Identify which cell holds the provided text, then report its [X, Y] central coordinate. 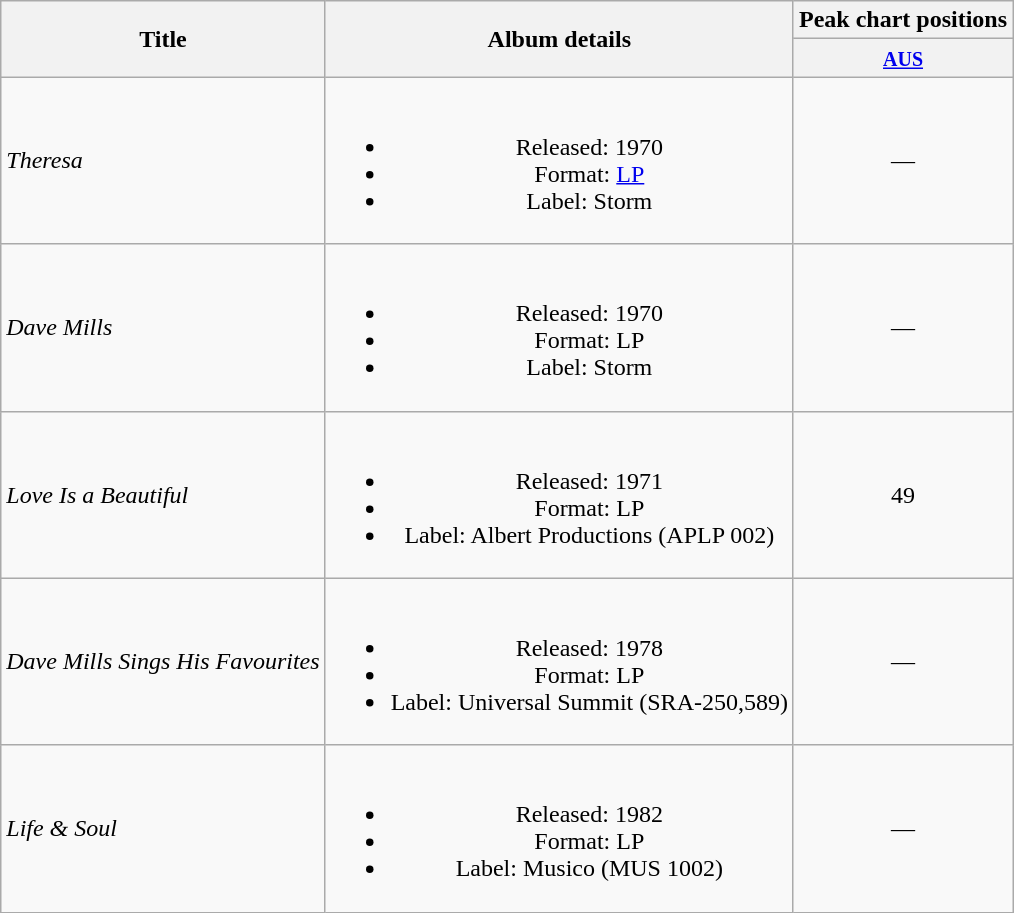
Life & Soul [163, 828]
Love Is a Beautiful [163, 494]
Released: 1982Format: LPLabel: Musico (MUS 1002) [559, 828]
Dave Mills [163, 328]
Album details [559, 39]
Released: 1978Format: LPLabel: Universal Summit (SRA-250,589) [559, 662]
AUS [902, 58]
49 [902, 494]
Released: 1971Format: LPLabel: Albert Productions (APLP 002) [559, 494]
Peak chart positions [902, 20]
Title [163, 39]
Theresa [163, 160]
Dave Mills Sings His Favourites [163, 662]
